For the text-containing cell, return its midpoint in (x, y) coordinate format. 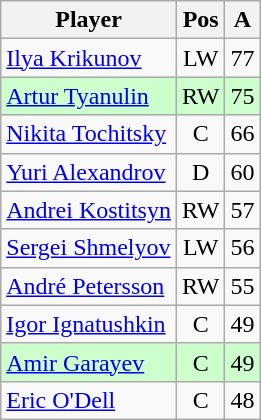
D (200, 172)
77 (242, 58)
Eric O'Dell (89, 400)
Nikita Tochitsky (89, 134)
Pos (200, 20)
André Petersson (89, 286)
Player (89, 20)
Ilya Krikunov (89, 58)
Andrei Kostitsyn (89, 210)
66 (242, 134)
Igor Ignatushkin (89, 324)
A (242, 20)
75 (242, 96)
Yuri Alexandrov (89, 172)
Sergei Shmelyov (89, 248)
Artur Tyanulin (89, 96)
60 (242, 172)
Amir Garayev (89, 362)
56 (242, 248)
55 (242, 286)
57 (242, 210)
48 (242, 400)
